Return (X, Y) of the center of cell containing provided text 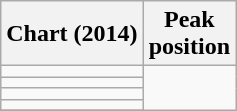
Chart (2014) (72, 34)
Peakposition (189, 34)
